Extract the [x, y] coordinate from the center of the cell holding the provided text.  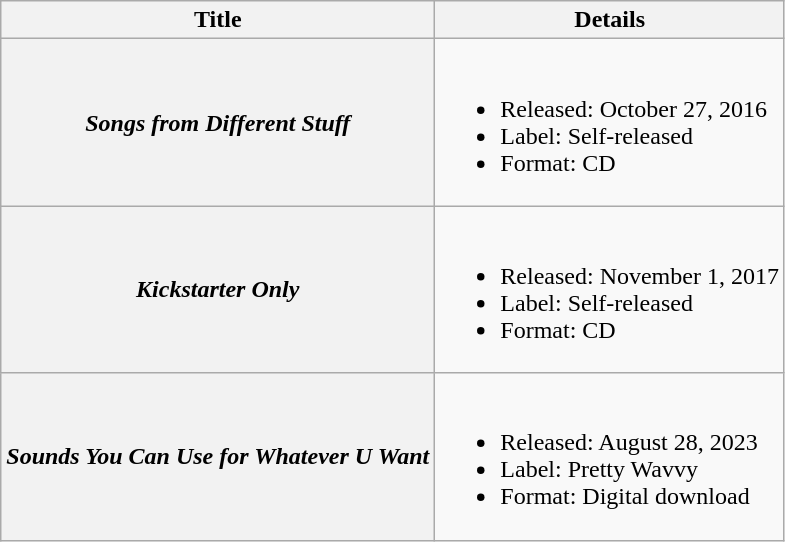
Released: August 28, 2023Label: Pretty WavvyFormat: Digital download [610, 456]
Title [218, 20]
Kickstarter Only [218, 290]
Released: November 1, 2017Label: Self-releasedFormat: CD [610, 290]
Songs from Different Stuff [218, 122]
Released: October 27, 2016Label: Self-releasedFormat: CD [610, 122]
Details [610, 20]
Sounds You Can Use for Whatever U Want [218, 456]
